Return [x, y] of the center of cell containing provided text 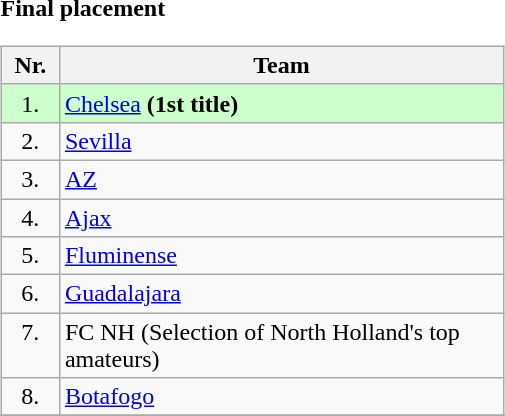
Nr. [30, 65]
8. [30, 397]
4. [30, 217]
2. [30, 141]
1. [30, 103]
Team [281, 65]
Sevilla [281, 141]
6. [30, 294]
Chelsea (1st title) [281, 103]
7. [30, 346]
Ajax [281, 217]
5. [30, 256]
AZ [281, 179]
FC NH (Selection of North Holland's top amateurs) [281, 346]
Botafogo [281, 397]
3. [30, 179]
Fluminense [281, 256]
Guadalajara [281, 294]
